Identify which cell holds the provided text, then report its (x, y) central coordinate. 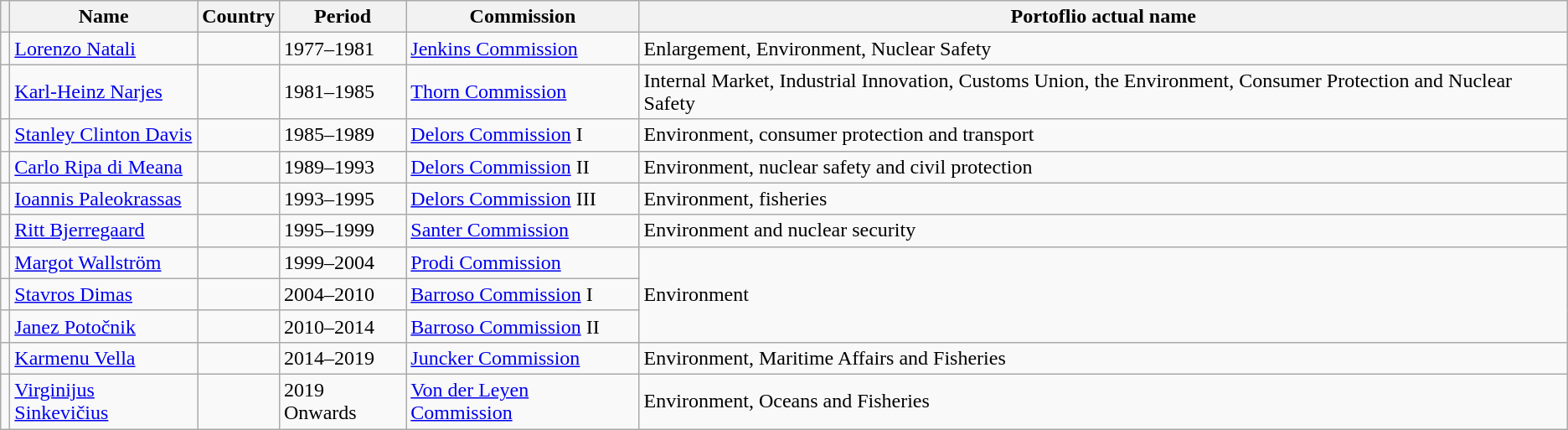
Country (239, 17)
Delors Commission II (523, 167)
Enlargement, Environment, Nuclear Safety (1103, 49)
2019 Onwards (342, 401)
1995–1999 (342, 231)
Janez Potočnik (104, 326)
Environment (1103, 294)
Karmenu Vella (104, 358)
Barroso Commission I (523, 294)
2004–2010 (342, 294)
Delors Commission I (523, 135)
1993–1995 (342, 199)
Name (104, 17)
Virginijus Sinkevičius (104, 401)
Environment, Maritime Affairs and Fisheries (1103, 358)
Internal Market, Industrial Innovation, Customs Union, the Environment, Consumer Protection and Nuclear Safety (1103, 92)
1989–1993 (342, 167)
1985–1989 (342, 135)
Environment, nuclear safety and civil protection (1103, 167)
Environment, fisheries (1103, 199)
Barroso Commission II (523, 326)
Portoflio actual name (1103, 17)
Ritt Bjerregaard (104, 231)
Lorenzo Natali (104, 49)
1981–1985 (342, 92)
1977–1981 (342, 49)
Period (342, 17)
Prodi Commission (523, 262)
Karl-Heinz Narjes (104, 92)
2014–2019 (342, 358)
Ioannis Paleokrassas (104, 199)
Delors Commission III (523, 199)
Thorn Commission (523, 92)
Commission (523, 17)
Juncker Commission (523, 358)
Environment, consumer protection and transport (1103, 135)
Carlo Ripa di Meana (104, 167)
Environment and nuclear security (1103, 231)
Santer Commission (523, 231)
Margot Wallström (104, 262)
Environment, Oceans and Fisheries (1103, 401)
Jenkins Commission (523, 49)
Stanley Clinton Davis (104, 135)
1999–2004 (342, 262)
Stavros Dimas (104, 294)
Von der Leyen Commission (523, 401)
2010–2014 (342, 326)
